Identify which cell holds the provided text, then report its (x, y) central coordinate. 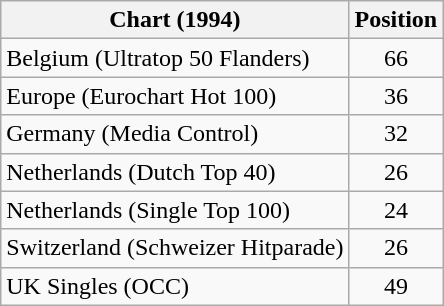
Germany (Media Control) (175, 134)
Belgium (Ultratop 50 Flanders) (175, 58)
Europe (Eurochart Hot 100) (175, 96)
UK Singles (OCC) (175, 286)
66 (396, 58)
49 (396, 286)
32 (396, 134)
Switzerland (Schweizer Hitparade) (175, 248)
Position (396, 20)
Netherlands (Dutch Top 40) (175, 172)
36 (396, 96)
Netherlands (Single Top 100) (175, 210)
Chart (1994) (175, 20)
24 (396, 210)
